Extract the (x, y) coordinate from the center of the cell holding the provided text.  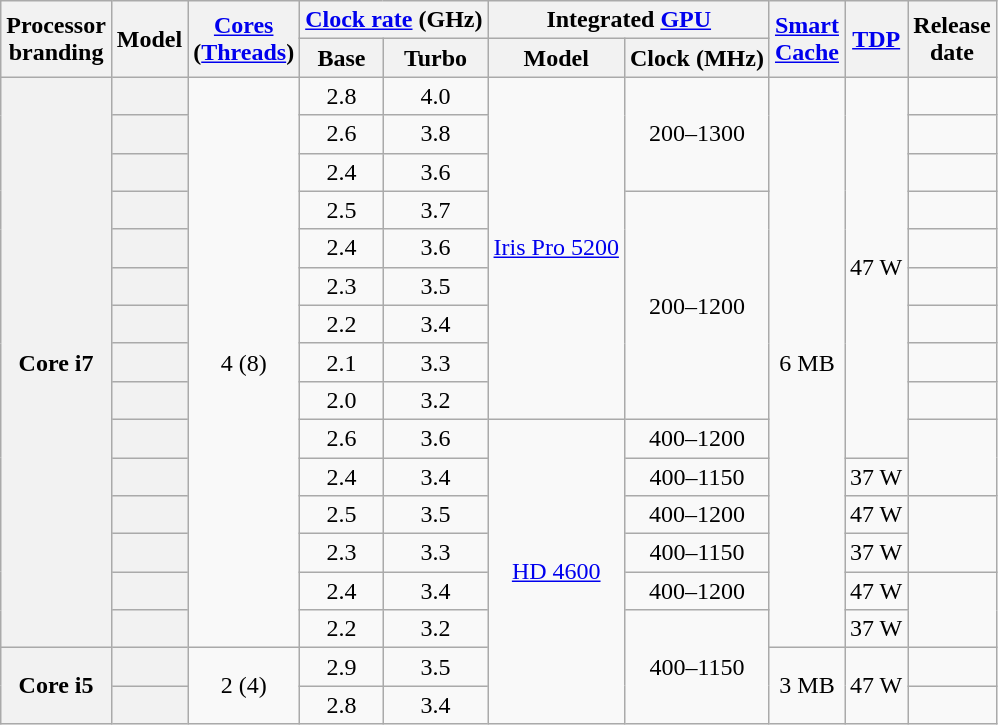
Processorbranding (56, 39)
HD 4600 (556, 571)
Core i5 (56, 686)
3.7 (436, 210)
Clock rate (GHz) (394, 20)
2 (4) (244, 686)
Integrated GPU (628, 20)
200–1200 (696, 305)
3 MB (806, 686)
2.0 (342, 400)
Base (342, 58)
Iris Pro 5200 (556, 248)
200–1300 (696, 134)
2.9 (342, 667)
Cores(Threads) (244, 39)
4.0 (436, 96)
Releasedate (952, 39)
TDP (876, 39)
2.1 (342, 362)
Core i7 (56, 362)
Turbo (436, 58)
Clock (MHz) (696, 58)
4 (8) (244, 362)
SmartCache (806, 39)
3.8 (436, 134)
6 MB (806, 362)
